Pinpoint the cell where the given text exists, returning its (X, Y) midpoint coordinate. 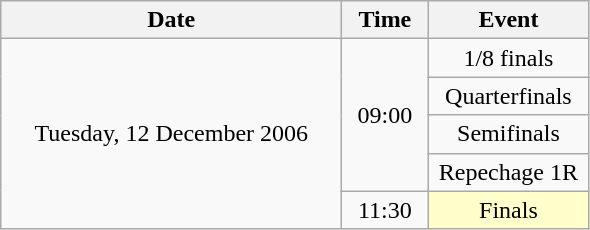
Date (172, 20)
09:00 (385, 115)
Semifinals (508, 134)
11:30 (385, 210)
Tuesday, 12 December 2006 (172, 134)
Finals (508, 210)
Repechage 1R (508, 172)
Time (385, 20)
1/8 finals (508, 58)
Event (508, 20)
Quarterfinals (508, 96)
